Find where the given text appears and provide that cell's center as [x, y] coordinate. 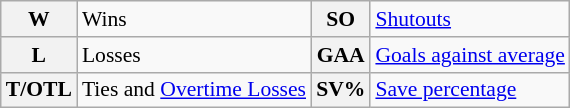
SO [340, 19]
GAA [340, 55]
L [39, 55]
Save percentage [470, 90]
SV% [340, 90]
Losses [194, 55]
Wins [194, 19]
Goals against average [470, 55]
T/OTL [39, 90]
Shutouts [470, 19]
Ties and Overtime Losses [194, 90]
W [39, 19]
